Scan for the cell matching the given text and deliver its (x, y) coordinate at center. 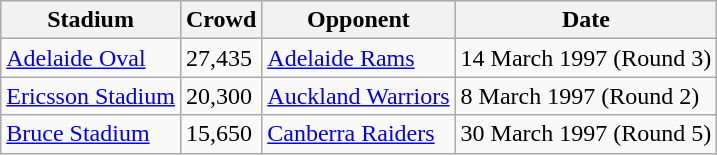
27,435 (220, 58)
Crowd (220, 20)
15,650 (220, 134)
30 March 1997 (Round 5) (586, 134)
Ericsson Stadium (91, 96)
Bruce Stadium (91, 134)
Opponent (358, 20)
Adelaide Oval (91, 58)
Auckland Warriors (358, 96)
Date (586, 20)
Canberra Raiders (358, 134)
8 March 1997 (Round 2) (586, 96)
14 March 1997 (Round 3) (586, 58)
Stadium (91, 20)
Adelaide Rams (358, 58)
20,300 (220, 96)
